Scan for the cell matching the given text and deliver its (X, Y) coordinate at center. 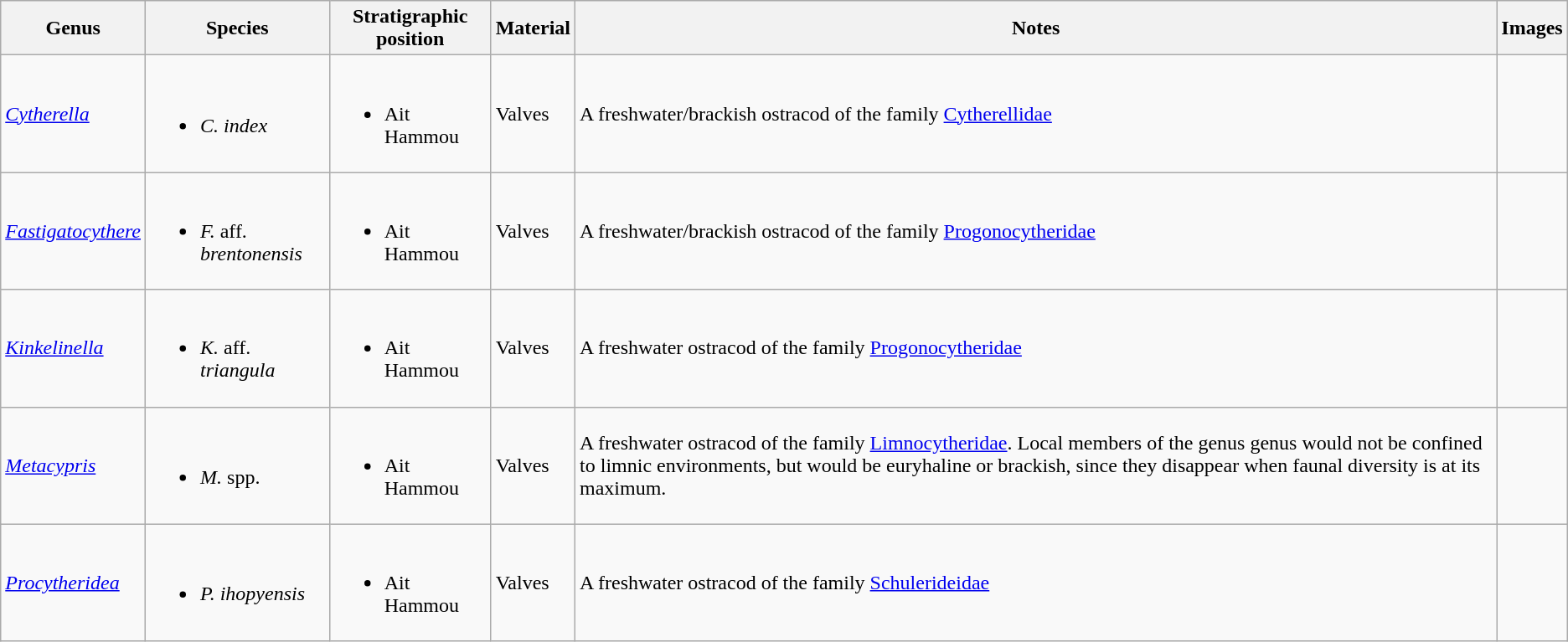
Fastigatocythere (74, 231)
Cytherella (74, 114)
A freshwater/brackish ostracod of the family Cytherellidae (1036, 114)
P. ihopyensis (238, 583)
A freshwater/brackish ostracod of the family Progonocytheridae (1036, 231)
Procytheridea (74, 583)
Metacypris (74, 465)
K. aff. triangula (238, 348)
Kinkelinella (74, 348)
A freshwater ostracod of the family Schulerideidae (1036, 583)
Genus (74, 28)
Notes (1036, 28)
M. spp. (238, 465)
Material (533, 28)
A freshwater ostracod of the family Progonocytheridae (1036, 348)
C. index (238, 114)
Stratigraphic position (410, 28)
Images (1532, 28)
F. aff. brentonensis (238, 231)
Species (238, 28)
